Detect which cell encompasses the target text, then output its (X, Y) center coordinate. 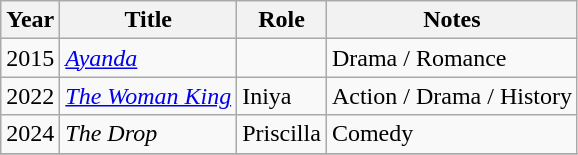
2022 (30, 96)
Role (282, 20)
Notes (452, 20)
Priscilla (282, 134)
2015 (30, 58)
Year (30, 20)
Title (148, 20)
Drama / Romance (452, 58)
Action / Drama / History (452, 96)
Iniya (282, 96)
2024 (30, 134)
The Drop (148, 134)
Ayanda (148, 58)
The Woman King (148, 96)
Comedy (452, 134)
